Extract the [X, Y] coordinate from the center of the cell holding the provided text.  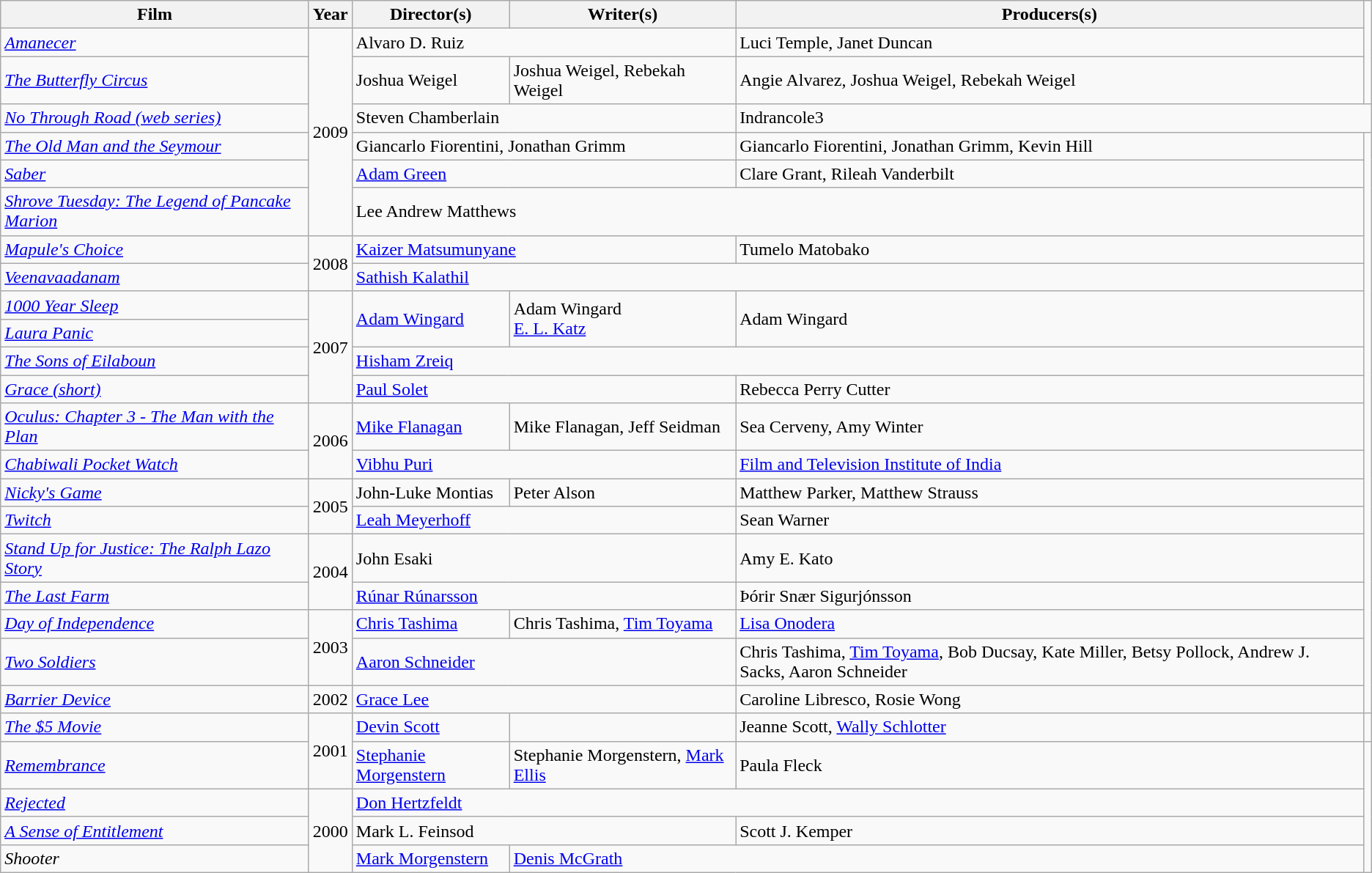
Remembrance [155, 765]
Mark L. Feinsod [544, 830]
Director(s) [431, 15]
Grace Lee [544, 699]
Stephanie Morgenstern [431, 765]
2008 [330, 263]
Paula Fleck [1050, 765]
2003 [330, 648]
2004 [330, 572]
Stephanie Morgenstern, Mark Ellis [622, 765]
Amy E. Kato [1050, 559]
Rejected [155, 803]
Adam WingardE. L. Katz [622, 319]
Lee Andrew Matthews [857, 211]
Grace (short) [155, 389]
Kaizer Matsumunyane [544, 249]
Sea Cerveny, Amy Winter [1050, 427]
Steven Chamberlain [544, 118]
1000 Year Sleep [155, 305]
Þórir Snær Sigurjónsson [1050, 596]
Rebecca Perry Cutter [1050, 389]
Hisham Zreiq [857, 361]
Producers(s) [1050, 15]
Aaron Schneider [544, 661]
Rúnar Rúnarsson [544, 596]
Chris Tashima, Tim Toyama [622, 624]
Laura Panic [155, 333]
Chris Tashima, Tim Toyama, Bob Ducsay, Kate Miller, Betsy Pollock, Andrew J. Sacks, Aaron Schneider [1050, 661]
No Through Road (web series) [155, 118]
Two Soldiers [155, 661]
Oculus: Chapter 3 - The Man with the Plan [155, 427]
Veenavaadanam [155, 277]
Tumelo Matobako [1050, 249]
Year [330, 15]
Clare Grant, Rileah Vanderbilt [1050, 174]
Paul Solet [544, 389]
2000 [330, 830]
Stand Up for Justice: The Ralph Lazo Story [155, 559]
The Butterfly Circus [155, 81]
Angie Alvarez, Joshua Weigel, Rebekah Weigel [1050, 81]
Leah Meyerhoff [544, 520]
Scott J. Kemper [1050, 830]
Saber [155, 174]
Indrancole3 [1054, 118]
2005 [330, 507]
Sathish Kalathil [857, 277]
Writer(s) [622, 15]
John Esaki [544, 559]
Shooter [155, 858]
Shrove Tuesday: The Legend of Pancake Marion [155, 211]
The Last Farm [155, 596]
2007 [330, 347]
John-Luke Montias [431, 493]
A Sense of Entitlement [155, 830]
Day of Independence [155, 624]
2001 [330, 751]
Joshua Weigel [431, 81]
Peter Alson [622, 493]
Nicky's Game [155, 493]
The Sons of Eilaboun [155, 361]
Devin Scott [431, 727]
Mark Morgenstern [431, 858]
Giancarlo Fiorentini, Jonathan Grimm, Kevin Hill [1050, 146]
Lisa Onodera [1050, 624]
The Old Man and the Seymour [155, 146]
2002 [330, 699]
Mapule's Choice [155, 249]
Film and Television Institute of India [1050, 465]
2006 [330, 441]
Mike Flanagan, Jeff Seidman [622, 427]
Film [155, 15]
Chris Tashima [431, 624]
Denis McGrath [937, 858]
Mike Flanagan [431, 427]
Adam Green [544, 174]
Barrier Device [155, 699]
Caroline Libresco, Rosie Wong [1050, 699]
2009 [330, 132]
Don Hertzfeldt [857, 803]
Chabiwali Pocket Watch [155, 465]
Vibhu Puri [544, 465]
Matthew Parker, Matthew Strauss [1050, 493]
Jeanne Scott, Wally Schlotter [1050, 727]
Luci Temple, Janet Duncan [1050, 43]
Amanecer [155, 43]
Joshua Weigel, Rebekah Weigel [622, 81]
Sean Warner [1050, 520]
The $5 Movie [155, 727]
Alvaro D. Ruiz [544, 43]
Giancarlo Fiorentini, Jonathan Grimm [544, 146]
Twitch [155, 520]
